Return [X, Y] of the center of cell containing provided text 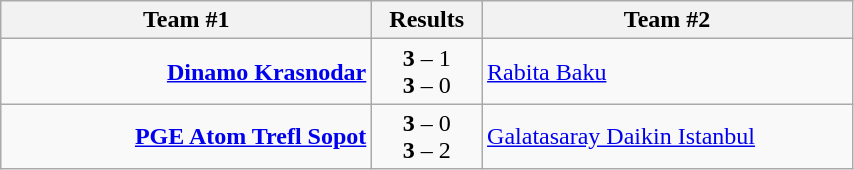
Team #1 [186, 20]
3 – 1 3 – 0 [427, 72]
Rabita Baku [668, 72]
Team #2 [668, 20]
Dinamo Krasnodar [186, 72]
PGE Atom Trefl Sopot [186, 136]
3 – 0 3 – 2 [427, 136]
Galatasaray Daikin Istanbul [668, 136]
Results [427, 20]
